Locate the cell with the specified text and output its (x, y) center coordinate. 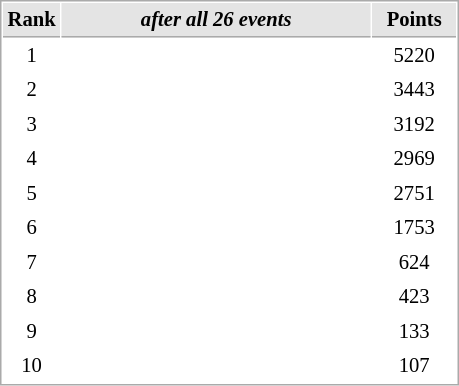
after all 26 events (216, 20)
423 (414, 296)
3443 (414, 90)
2 (32, 90)
1753 (414, 228)
Rank (32, 20)
7 (32, 262)
1 (32, 56)
3 (32, 124)
6 (32, 228)
624 (414, 262)
107 (414, 366)
2969 (414, 158)
4 (32, 158)
8 (32, 296)
Points (414, 20)
5220 (414, 56)
5 (32, 194)
2751 (414, 194)
133 (414, 332)
9 (32, 332)
10 (32, 366)
3192 (414, 124)
